Detect which cell encompasses the target text, then output its (x, y) center coordinate. 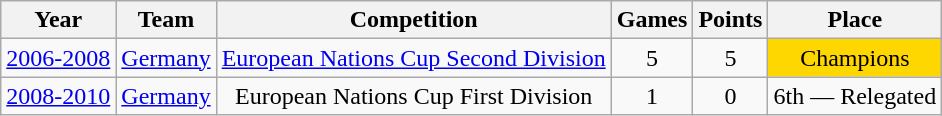
Place (855, 20)
6th — Relegated (855, 96)
Competition (414, 20)
European Nations Cup First Division (414, 96)
Team (166, 20)
1 (652, 96)
European Nations Cup Second Division (414, 58)
Games (652, 20)
Year (58, 20)
2008-2010 (58, 96)
2006-2008 (58, 58)
Champions (855, 58)
Points (730, 20)
0 (730, 96)
